Find where the given text appears and provide that cell's center as (X, Y) coordinate. 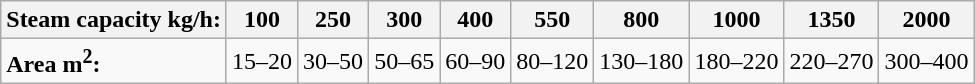
250 (334, 20)
300–400 (926, 62)
300 (404, 20)
Steam capacity kg/h: (114, 20)
100 (262, 20)
220–270 (832, 62)
1000 (736, 20)
2000 (926, 20)
50–65 (404, 62)
15–20 (262, 62)
130–180 (642, 62)
400 (476, 20)
550 (552, 20)
180–220 (736, 62)
800 (642, 20)
30–50 (334, 62)
Area m2: (114, 62)
80–120 (552, 62)
60–90 (476, 62)
1350 (832, 20)
